Pinpoint the cell where the given text exists, returning its [x, y] midpoint coordinate. 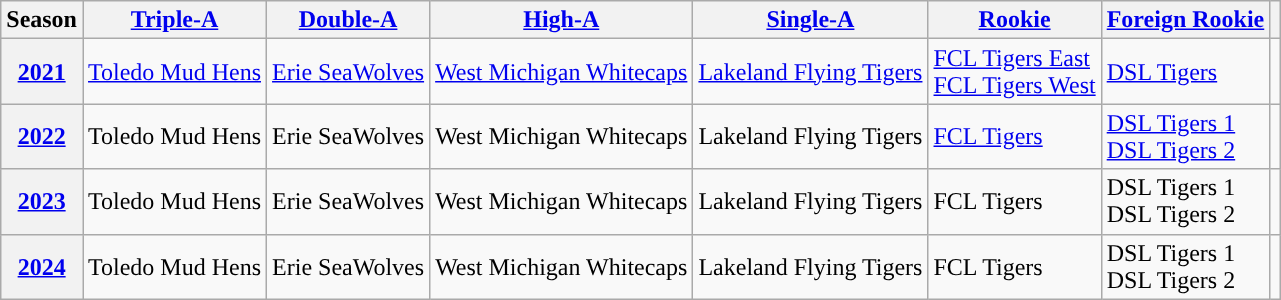
High-A [562, 20]
Double-A [348, 20]
DSL Tigers [1186, 72]
Triple-A [174, 20]
Foreign Rookie [1186, 20]
Single-A [810, 20]
2023 [42, 202]
2021 [42, 72]
Rookie [1014, 20]
FCL Tigers EastFCL Tigers West [1014, 72]
2024 [42, 266]
Season [42, 20]
2022 [42, 136]
